From the cell containing the given text, extract its center point as (X, Y) coordinate. 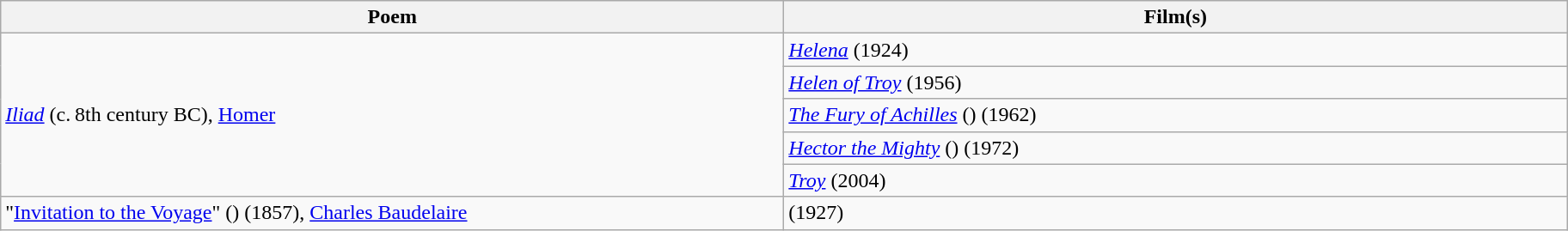
Film(s) (1176, 17)
Helen of Troy (1956) (1176, 82)
"Invitation to the Voyage" () (1857), Charles Baudelaire (392, 213)
(1927) (1176, 213)
The Fury of Achilles () (1962) (1176, 115)
Troy (2004) (1176, 180)
Iliad (c. 8th century BC), Homer (392, 115)
Poem (392, 17)
Hector the Mighty () (1972) (1176, 148)
Helena (1924) (1176, 50)
